For the text-containing cell, return its midpoint in [X, Y] coordinate format. 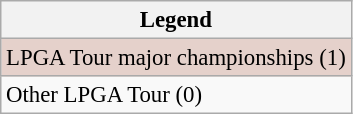
Other LPGA Tour (0) [176, 95]
LPGA Tour major championships (1) [176, 58]
Legend [176, 20]
